Locate the cell with the specified text and output its [X, Y] center coordinate. 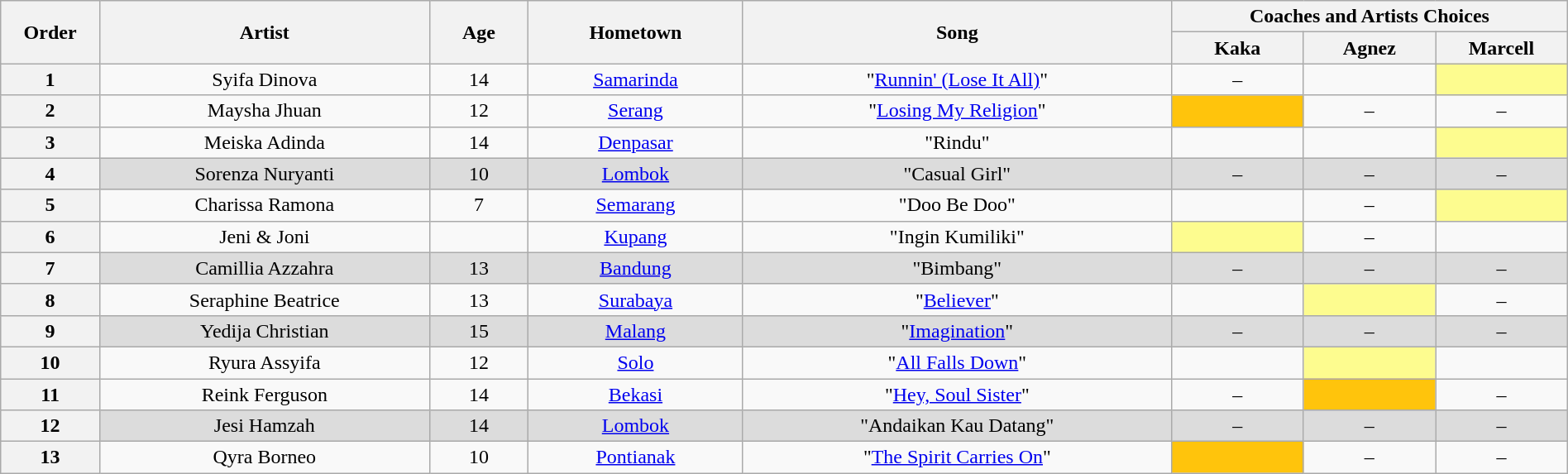
6 [50, 237]
"Andaikan Kau Datang" [958, 426]
3 [50, 142]
"The Spirit Carries On" [958, 457]
"Rindu" [958, 142]
Ryura Assyifa [265, 362]
Samarinda [635, 79]
2 [50, 111]
Jesi Hamzah [265, 426]
5 [50, 205]
"Doo Be Doo" [958, 205]
Yedija Christian [265, 331]
Qyra Borneo [265, 457]
Denpasar [635, 142]
Bekasi [635, 395]
Song [958, 32]
Serang [635, 111]
Kupang [635, 237]
Sorenza Nuryanti [265, 174]
Marcell [1502, 48]
Surabaya [635, 299]
Semarang [635, 205]
Artist [265, 32]
Age [479, 32]
Seraphine Beatrice [265, 299]
"Runnin' (Lose It All)" [958, 79]
Bandung [635, 268]
11 [50, 395]
Kaka [1238, 48]
Maysha Jhuan [265, 111]
"Ingin Kumiliki" [958, 237]
Hometown [635, 32]
Charissa Ramona [265, 205]
Jeni & Joni [265, 237]
Reink Ferguson [265, 395]
"Imagination" [958, 331]
Syifa Dinova [265, 79]
"Bimbang" [958, 268]
"Hey, Soul Sister" [958, 395]
8 [50, 299]
"Believer" [958, 299]
Agnez [1370, 48]
1 [50, 79]
15 [479, 331]
Solo [635, 362]
Pontianak [635, 457]
Camillia Azzahra [265, 268]
"Losing My Religion" [958, 111]
Coaches and Artists Choices [1370, 17]
4 [50, 174]
"Casual Girl" [958, 174]
9 [50, 331]
"All Falls Down" [958, 362]
Meiska Adinda [265, 142]
Order [50, 32]
Malang [635, 331]
